Identify which cell holds the provided text, then report its [X, Y] central coordinate. 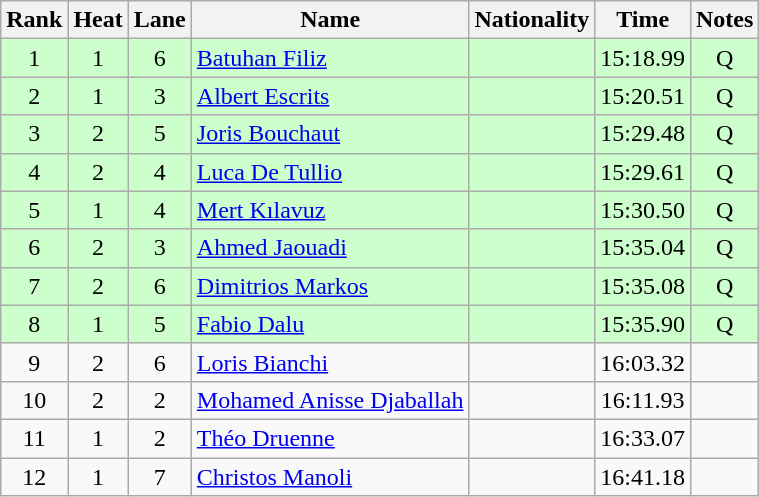
16:03.32 [643, 362]
Luca De Tullio [330, 172]
15:29.61 [643, 172]
Rank [34, 20]
Ahmed Jaouadi [330, 248]
Théo Druenne [330, 438]
Dimitrios Markos [330, 286]
Fabio Dalu [330, 324]
Albert Escrits [330, 96]
10 [34, 400]
15:18.99 [643, 58]
15:35.04 [643, 248]
15:20.51 [643, 96]
Name [330, 20]
16:41.18 [643, 477]
Lane [160, 20]
16:11.93 [643, 400]
Nationality [532, 20]
Time [643, 20]
Mohamed Anisse Djaballah [330, 400]
Loris Bianchi [330, 362]
Notes [724, 20]
15:35.08 [643, 286]
Christos Manoli [330, 477]
15:30.50 [643, 210]
15:35.90 [643, 324]
12 [34, 477]
15:29.48 [643, 134]
Mert Kılavuz [330, 210]
8 [34, 324]
Batuhan Filiz [330, 58]
9 [34, 362]
11 [34, 438]
Heat [98, 20]
Joris Bouchaut [330, 134]
16:33.07 [643, 438]
